Capture the cell that displays the provided text and extract its (x, y) central coordinate. 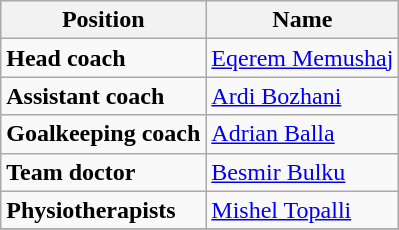
Ardi Bozhani (302, 96)
Position (104, 20)
Adrian Balla (302, 134)
Physiotherapists (104, 210)
Head coach (104, 58)
Besmir Bulku (302, 172)
Mishel Topalli (302, 210)
Assistant coach (104, 96)
Name (302, 20)
Team doctor (104, 172)
Eqerem Memushaj (302, 58)
Goalkeeping coach (104, 134)
